Scan for the cell matching the given text and deliver its (x, y) coordinate at center. 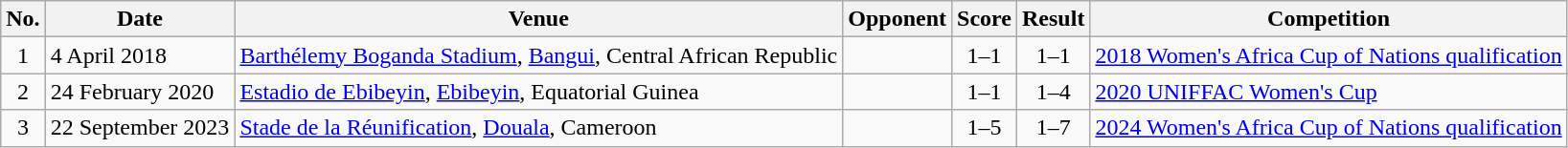
Result (1054, 19)
2 (23, 92)
Date (140, 19)
Opponent (898, 19)
1–7 (1054, 128)
24 February 2020 (140, 92)
Score (985, 19)
No. (23, 19)
1–4 (1054, 92)
2024 Women's Africa Cup of Nations qualification (1329, 128)
4 April 2018 (140, 55)
1 (23, 55)
Stade de la Réunification, Douala, Cameroon (538, 128)
2020 UNIFFAC Women's Cup (1329, 92)
Estadio de Ebibeyin, Ebibeyin, Equatorial Guinea (538, 92)
1–5 (985, 128)
Competition (1329, 19)
3 (23, 128)
Venue (538, 19)
2018 Women's Africa Cup of Nations qualification (1329, 55)
Barthélemy Boganda Stadium, Bangui, Central African Republic (538, 55)
22 September 2023 (140, 128)
